Provide the [X, Y] coordinate of the cell's center where the given text is located.  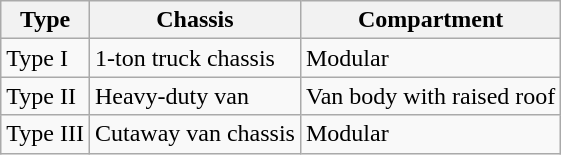
Chassis [194, 20]
Cutaway van chassis [194, 134]
Compartment [430, 20]
Type III [46, 134]
Heavy-duty van [194, 96]
1-ton truck chassis [194, 58]
Type [46, 20]
Van body with raised roof [430, 96]
Type II [46, 96]
Type I [46, 58]
